Find where the given text appears and provide that cell's center as (x, y) coordinate. 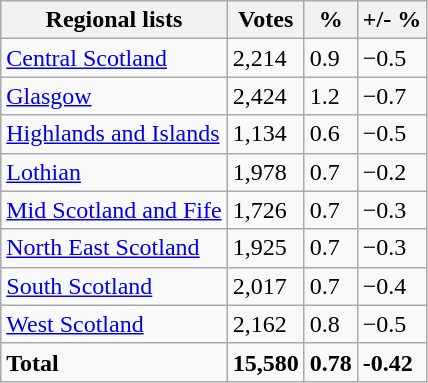
0.9 (330, 58)
% (330, 20)
North East Scotland (114, 248)
0.8 (330, 324)
1,978 (266, 172)
Total (114, 362)
−0.2 (392, 172)
-0.42 (392, 362)
1,726 (266, 210)
Central Scotland (114, 58)
2,017 (266, 286)
Lothian (114, 172)
+/- % (392, 20)
2,214 (266, 58)
0.78 (330, 362)
Glasgow (114, 96)
−0.4 (392, 286)
Mid Scotland and Fife (114, 210)
1.2 (330, 96)
South Scotland (114, 286)
0.6 (330, 134)
1,925 (266, 248)
−0.7 (392, 96)
Highlands and Islands (114, 134)
West Scotland (114, 324)
Regional lists (114, 20)
2,162 (266, 324)
15,580 (266, 362)
2,424 (266, 96)
Votes (266, 20)
1,134 (266, 134)
